For the text-containing cell, return its midpoint in (X, Y) coordinate format. 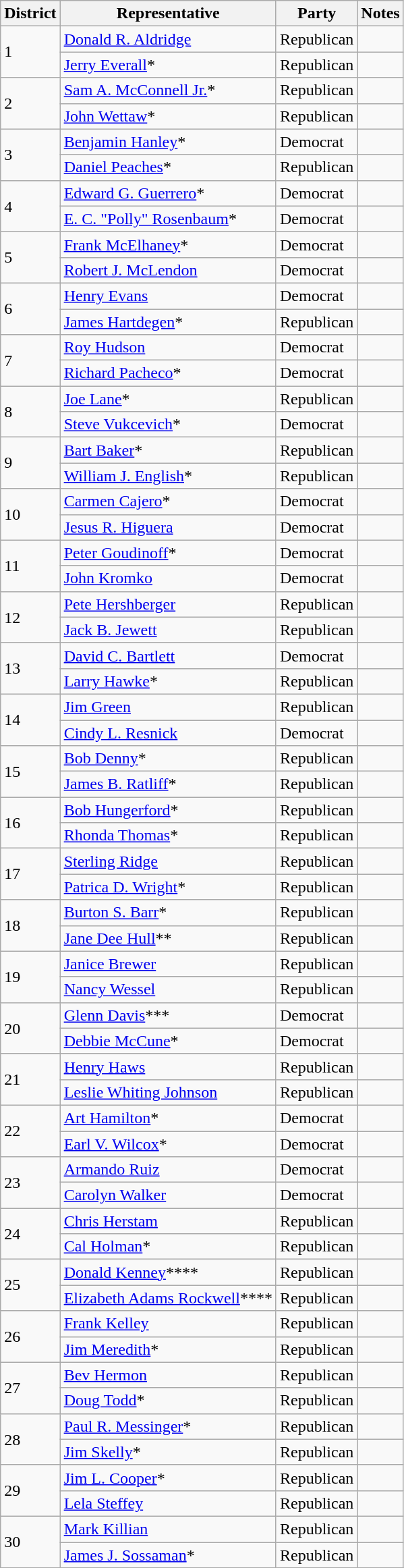
Glenn Davis*** (168, 1015)
Patrica D. Wright* (168, 887)
Daniel Peaches* (168, 167)
Doug Todd* (168, 1401)
12 (30, 617)
21 (30, 1079)
11 (30, 566)
Joe Lane* (168, 399)
David C. Bartlett (168, 655)
Burton S. Barr* (168, 913)
John Kromko (168, 578)
6 (30, 308)
Jim Skelly* (168, 1452)
James J. Sossaman* (168, 1555)
3 (30, 155)
John Wettaw* (168, 116)
30 (30, 1542)
District (30, 13)
E. C. "Polly" Rosenbaum* (168, 219)
Jim L. Cooper* (168, 1478)
25 (30, 1285)
Bob Denny* (168, 759)
Paul R. Messinger* (168, 1426)
Jim Green (168, 707)
Rhonda Thomas* (168, 836)
10 (30, 514)
Richard Pacheco* (168, 373)
Donald Kenney**** (168, 1272)
19 (30, 977)
Jerry Everall* (168, 65)
Carmen Cajero* (168, 502)
18 (30, 925)
Janice Brewer (168, 964)
Jim Meredith* (168, 1349)
5 (30, 257)
8 (30, 412)
Representative (168, 13)
Benjamin Hanley* (168, 142)
24 (30, 1234)
Frank McElhaney* (168, 244)
Carolyn Walker (168, 1195)
Lela Steffey (168, 1503)
Party (316, 13)
Bob Hungerford* (168, 810)
Chris Herstam (168, 1221)
Pete Hershberger (168, 604)
16 (30, 823)
Sterling Ridge (168, 861)
Mark Killian (168, 1529)
27 (30, 1388)
20 (30, 1028)
Debbie McCune* (168, 1041)
Robert J. McLendon (168, 270)
James B. Ratliff* (168, 784)
Bart Baker* (168, 450)
Larry Hawke* (168, 681)
Nancy Wessel (168, 990)
Art Hamilton* (168, 1118)
Steve Vukcevich* (168, 425)
2 (30, 103)
1 (30, 52)
William J. English* (168, 476)
Roy Hudson (168, 348)
Jane Dee Hull** (168, 938)
Bev Hermon (168, 1375)
Cal Holman* (168, 1247)
23 (30, 1183)
James Hartdegen* (168, 322)
Notes (380, 13)
7 (30, 360)
29 (30, 1490)
Edward G. Guerrero* (168, 193)
Donald R. Aldridge (168, 39)
Cindy L. Resnick (168, 732)
17 (30, 874)
4 (30, 206)
Henry Evans (168, 296)
Jesus R. Higuera (168, 527)
Elizabeth Adams Rockwell**** (168, 1298)
15 (30, 772)
Frank Kelley (168, 1324)
Earl V. Wilcox* (168, 1144)
Armando Ruiz (168, 1170)
Peter Goudinoff* (168, 553)
Henry Haws (168, 1066)
13 (30, 668)
14 (30, 720)
Sam A. McConnell Jr.* (168, 90)
26 (30, 1336)
22 (30, 1131)
Jack B. Jewett (168, 630)
Leslie Whiting Johnson (168, 1092)
9 (30, 463)
28 (30, 1439)
